Pinpoint the cell where the given text exists, returning its (X, Y) midpoint coordinate. 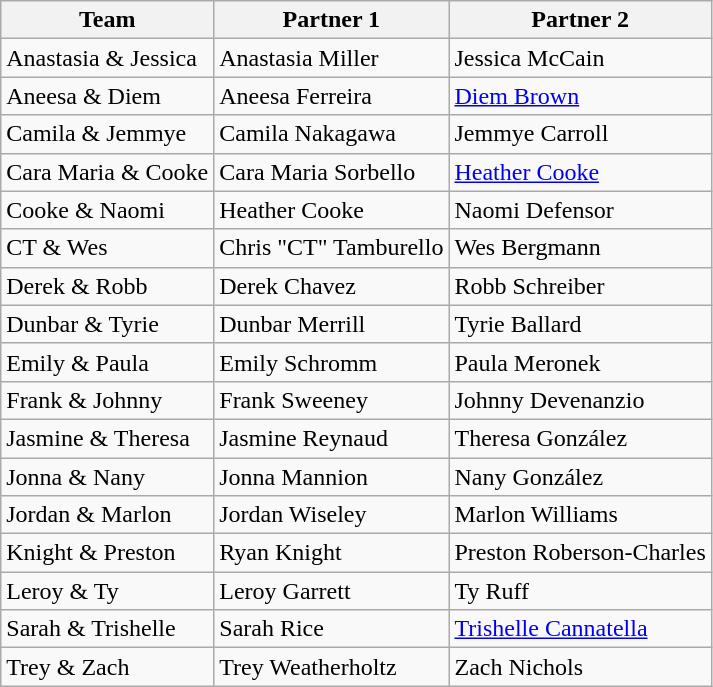
Emily & Paula (108, 362)
Jasmine Reynaud (332, 438)
Diem Brown (580, 96)
Trishelle Cannatella (580, 629)
Ty Ruff (580, 591)
Leroy Garrett (332, 591)
Emily Schromm (332, 362)
Derek & Robb (108, 286)
Zach Nichols (580, 667)
Jonna & Nany (108, 477)
Tyrie Ballard (580, 324)
Nany González (580, 477)
Ryan Knight (332, 553)
Camila Nakagawa (332, 134)
Paula Meronek (580, 362)
Camila & Jemmye (108, 134)
CT & Wes (108, 248)
Anastasia & Jessica (108, 58)
Jessica McCain (580, 58)
Sarah & Trishelle (108, 629)
Frank Sweeney (332, 400)
Dunbar & Tyrie (108, 324)
Trey Weatherholtz (332, 667)
Wes Bergmann (580, 248)
Knight & Preston (108, 553)
Partner 1 (332, 20)
Anastasia Miller (332, 58)
Preston Roberson-Charles (580, 553)
Leroy & Ty (108, 591)
Aneesa & Diem (108, 96)
Jonna Mannion (332, 477)
Cara Maria & Cooke (108, 172)
Team (108, 20)
Jasmine & Theresa (108, 438)
Theresa González (580, 438)
Frank & Johnny (108, 400)
Johnny Devenanzio (580, 400)
Trey & Zach (108, 667)
Dunbar Merrill (332, 324)
Cara Maria Sorbello (332, 172)
Derek Chavez (332, 286)
Chris "CT" Tamburello (332, 248)
Jordan Wiseley (332, 515)
Robb Schreiber (580, 286)
Jordan & Marlon (108, 515)
Sarah Rice (332, 629)
Partner 2 (580, 20)
Marlon Williams (580, 515)
Cooke & Naomi (108, 210)
Aneesa Ferreira (332, 96)
Naomi Defensor (580, 210)
Jemmye Carroll (580, 134)
